Search for the cell housing the specified text and yield its (x, y) center coordinate. 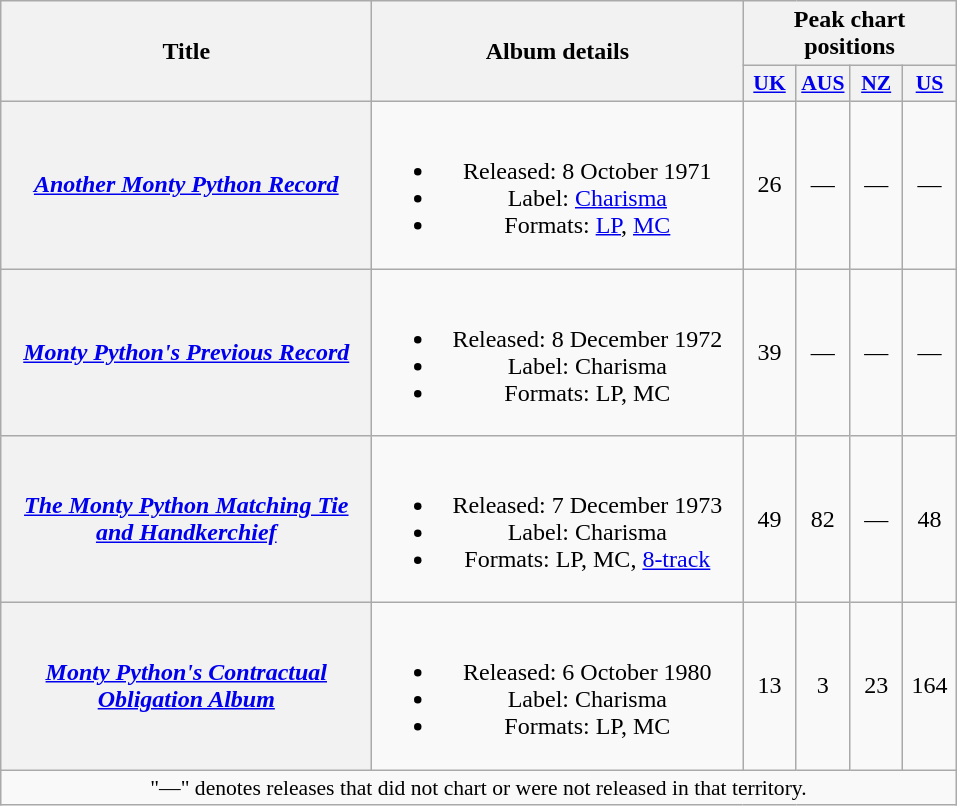
48 (930, 520)
Released: 8 October 1971Label: CharismaFormats: LP, MC (558, 184)
The Monty Python Matching Tie and Handkerchief (186, 520)
Released: 6 October 1980Label: CharismaFormats: LP, MC (558, 686)
Monty Python's Contractual Obligation Album (186, 686)
Monty Python's Previous Record (186, 352)
Released: 7 December 1973Label: CharismaFormats: LP, MC, 8-track (558, 520)
US (930, 84)
49 (770, 520)
Released: 8 December 1972Label: CharismaFormats: LP, MC (558, 352)
3 (822, 686)
26 (770, 184)
Peak chart positions (850, 34)
Title (186, 52)
13 (770, 686)
UK (770, 84)
"—" denotes releases that did not chart or were not released in that territory. (478, 788)
82 (822, 520)
Album details (558, 52)
164 (930, 686)
NZ (876, 84)
39 (770, 352)
23 (876, 686)
AUS (822, 84)
Another Monty Python Record (186, 184)
